Return (x, y) of the center of cell containing provided text 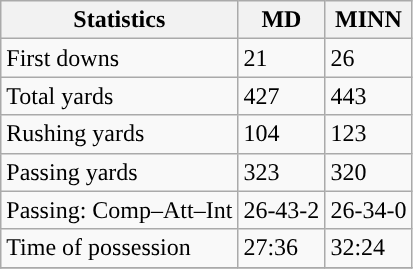
26-34-0 (368, 210)
Statistics (120, 20)
Time of possession (120, 248)
443 (368, 96)
MD (282, 20)
27:36 (282, 248)
Passing yards (120, 172)
Passing: Comp–Att–Int (120, 210)
21 (282, 58)
26-43-2 (282, 210)
123 (368, 134)
32:24 (368, 248)
323 (282, 172)
427 (282, 96)
320 (368, 172)
104 (282, 134)
26 (368, 58)
First downs (120, 58)
MINN (368, 20)
Rushing yards (120, 134)
Total yards (120, 96)
